Provide the (X, Y) coordinate of the cell's center where the given text is located.  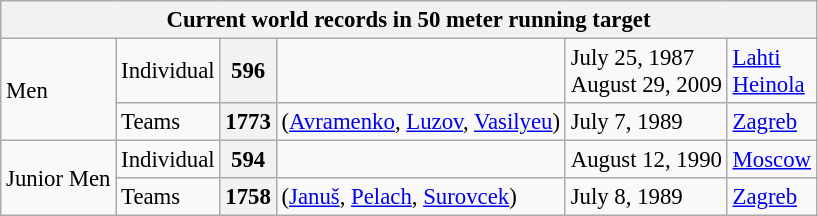
594 (248, 160)
1773 (248, 122)
1758 (248, 197)
Men (58, 90)
August 12, 1990 (646, 160)
596 (248, 72)
(Avramenko, Luzov, Vasilyeu) (420, 122)
Junior Men (58, 178)
Current world records in 50 meter running target (409, 20)
(Januš, Pelach, Surovcek) (420, 197)
July 25, 1987August 29, 2009 (646, 72)
July 8, 1989 (646, 197)
July 7, 1989 (646, 122)
Moscow (772, 160)
Lahti Heinola (772, 72)
